Pinpoint the cell where the given text exists, returning its [x, y] midpoint coordinate. 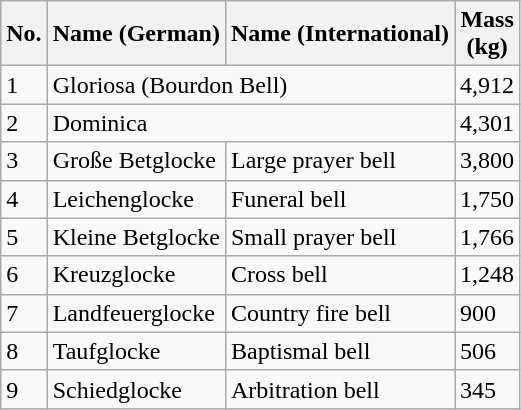
900 [488, 313]
Baptismal bell [340, 351]
1,750 [488, 199]
Kreuzglocke [136, 275]
Country fire bell [340, 313]
3 [24, 161]
Arbitration bell [340, 389]
Name (German) [136, 34]
345 [488, 389]
Cross bell [340, 275]
1,248 [488, 275]
Small prayer bell [340, 237]
506 [488, 351]
Gloriosa (Bourdon Bell) [250, 85]
Große Betglocke [136, 161]
Kleine Betglocke [136, 237]
7 [24, 313]
Mass(kg) [488, 34]
Landfeuerglocke [136, 313]
1 [24, 85]
2 [24, 123]
8 [24, 351]
4 [24, 199]
5 [24, 237]
3,800 [488, 161]
Dominica [250, 123]
No. [24, 34]
Taufglocke [136, 351]
Large prayer bell [340, 161]
Leichenglocke [136, 199]
Name (International) [340, 34]
Funeral bell [340, 199]
1,766 [488, 237]
Schiedglocke [136, 389]
9 [24, 389]
6 [24, 275]
4,912 [488, 85]
4,301 [488, 123]
